Search for the cell housing the specified text and yield its (X, Y) center coordinate. 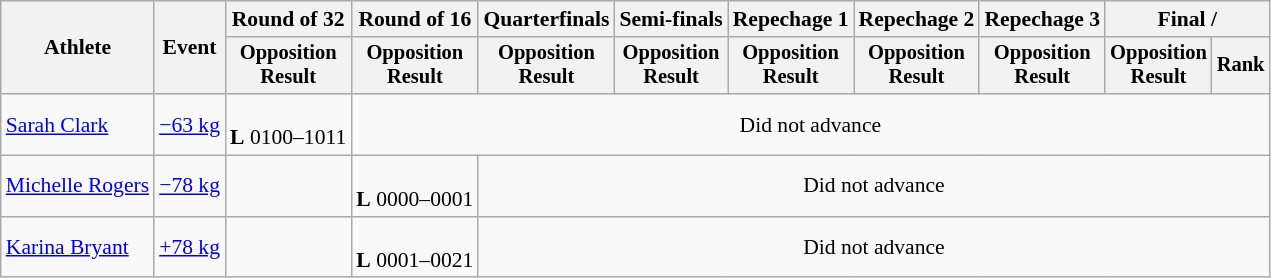
L 0100–1011 (288, 124)
Quarterfinals (546, 19)
Repechage 3 (1042, 19)
Athlete (78, 48)
L 0001–0021 (414, 248)
Event (190, 48)
Repechage 2 (917, 19)
Rank (1241, 66)
Repechage 1 (791, 19)
−78 kg (190, 186)
Final / (1187, 19)
Karina Bryant (78, 248)
Round of 16 (414, 19)
Round of 32 (288, 19)
L 0000–0001 (414, 186)
Michelle Rogers (78, 186)
Sarah Clark (78, 124)
+78 kg (190, 248)
−63 kg (190, 124)
Semi-finals (670, 19)
